Determine the [X, Y] coordinate at the center of the cell enclosing the given text.  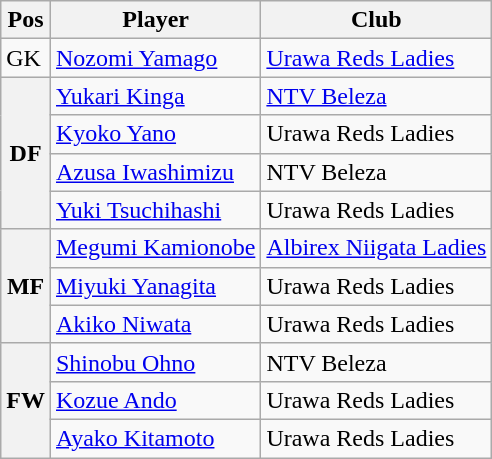
Shinobu Ohno [155, 362]
Pos [26, 20]
Nozomi Yamago [155, 58]
Albirex Niigata Ladies [376, 248]
DF [26, 153]
Megumi Kamionobe [155, 248]
Akiko Niwata [155, 324]
Yuki Tsuchihashi [155, 210]
Azusa Iwashimizu [155, 172]
Kyoko Yano [155, 134]
GK [26, 58]
Player [155, 20]
MF [26, 286]
FW [26, 400]
Ayako Kitamoto [155, 438]
Yukari Kinga [155, 96]
Kozue Ando [155, 400]
Club [376, 20]
Miyuki Yanagita [155, 286]
